Locate the cell with the specified text and output its [X, Y] center coordinate. 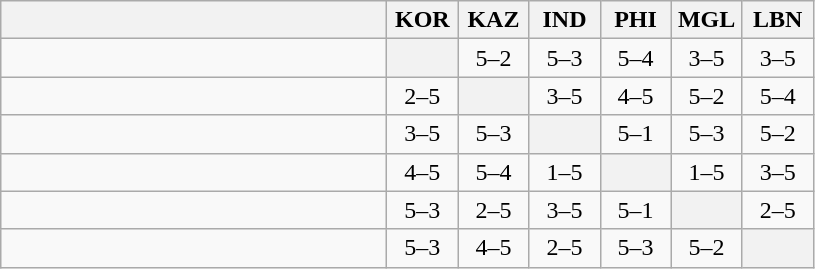
IND [564, 20]
KAZ [494, 20]
KOR [422, 20]
LBN [778, 20]
MGL [706, 20]
PHI [636, 20]
